For the text-containing cell, return its midpoint in [X, Y] coordinate format. 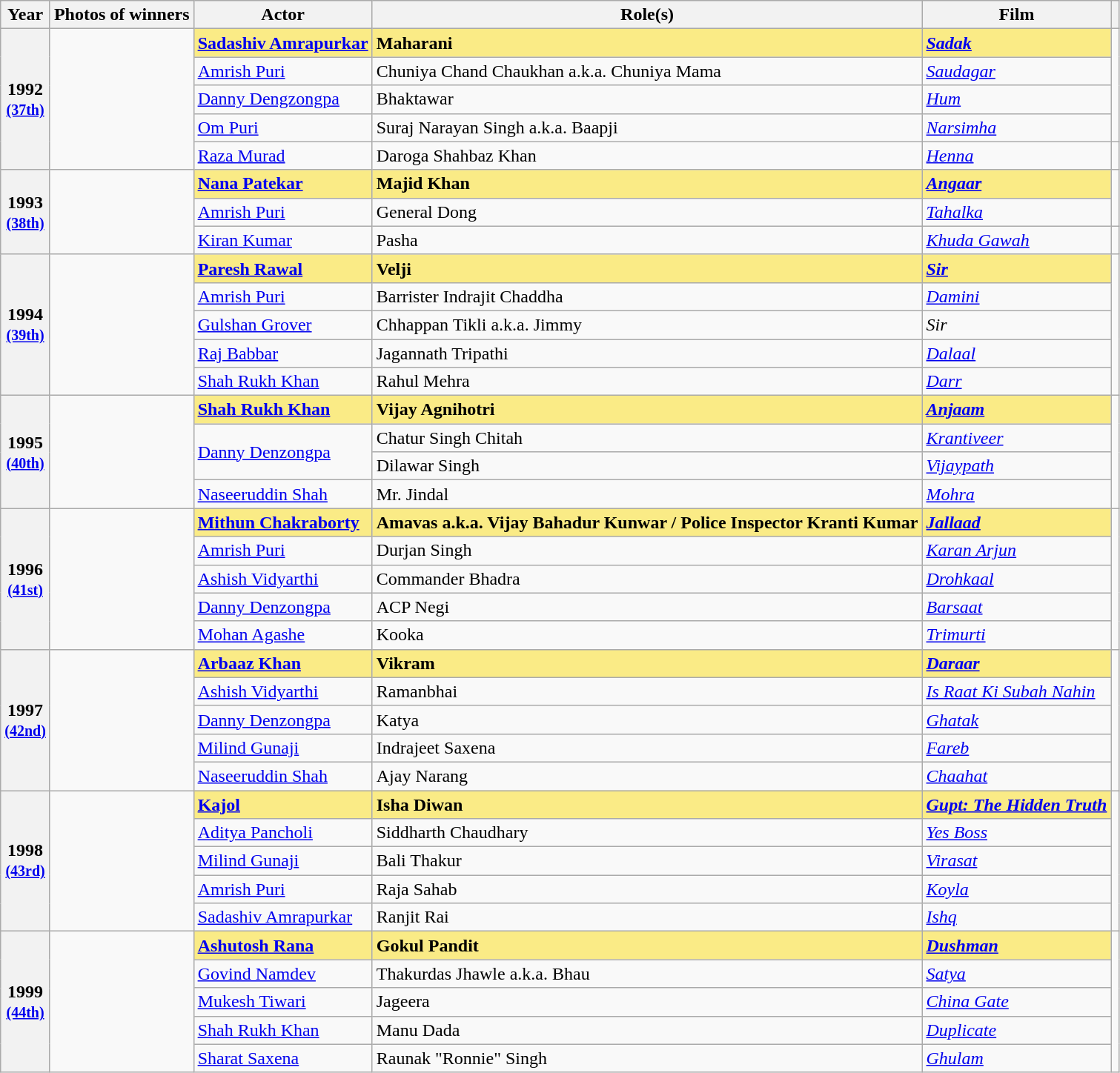
1993(38th) [25, 212]
Mithun Chakraborty [283, 522]
Commander Bhadra [647, 579]
1992(37th) [25, 99]
Darr [1017, 382]
Ghulam [1017, 1058]
Kajol [283, 804]
Majid Khan [647, 184]
Vijay Agnihotri [647, 410]
Chhappan Tikli a.k.a. Jimmy [647, 325]
Ghatak [1017, 720]
Duplicate [1017, 1030]
Sadak [1017, 43]
Indrajeet Saxena [647, 748]
Fareb [1017, 748]
Vijaypath [1017, 466]
Barsaat [1017, 607]
Manu Dada [647, 1030]
Henna [1017, 156]
1999(44th) [25, 1002]
Chuniya Chand Chaukhan a.k.a. Chuniya Mama [647, 71]
Drohkaal [1017, 579]
Dushman [1017, 946]
1996(41st) [25, 579]
Satya [1017, 974]
1995(40th) [25, 452]
1998(43rd) [25, 860]
Daraar [1017, 663]
Yes Boss [1017, 833]
Katya [647, 720]
Sharat Saxena [283, 1058]
Aditya Pancholi [283, 833]
Jagannath Tripathi [647, 353]
Khuda Gawah [1017, 240]
Raunak "Ronnie" Singh [647, 1058]
Saudagar [1017, 71]
Mohan Agashe [283, 635]
Trimurti [1017, 635]
Gupt: The Hidden Truth [1017, 804]
Chaahat [1017, 776]
Ishq [1017, 917]
Ashutosh Rana [283, 946]
Karan Arjun [1017, 551]
Om Puri [283, 127]
Jallaad [1017, 522]
Mohra [1017, 494]
Siddharth Chaudhary [647, 833]
Koyla [1017, 889]
Jageera [647, 1002]
Mr. Jindal [647, 494]
Gulshan Grover [283, 325]
Velji [647, 268]
Govind Namdev [283, 974]
Damini [1017, 296]
Thakurdas Jhawle a.k.a. Bhau [647, 974]
Narsimha [1017, 127]
Rahul Mehra [647, 382]
1994(39th) [25, 325]
Hum [1017, 99]
Arbaaz Khan [283, 663]
Chatur Singh Chitah [647, 438]
Actor [283, 15]
Dilawar Singh [647, 466]
Gokul Pandit [647, 946]
Virasat [1017, 861]
China Gate [1017, 1002]
Bali Thakur [647, 861]
Vikram [647, 663]
Isha Diwan [647, 804]
Photos of winners [122, 15]
Barrister Indrajit Chaddha [647, 296]
Kiran Kumar [283, 240]
Krantiveer [1017, 438]
Ramanbhai [647, 691]
Durjan Singh [647, 551]
Daroga Shahbaz Khan [647, 156]
Film [1017, 15]
Pasha [647, 240]
Amavas a.k.a. Vijay Bahadur Kunwar / Police Inspector Kranti Kumar [647, 522]
Kooka [647, 635]
Angaar [1017, 184]
Anjaam [1017, 410]
Maharani [647, 43]
Dalaal [1017, 353]
Ranjit Rai [647, 917]
Mukesh Tiwari [283, 1002]
Role(s) [647, 15]
ACP Negi [647, 607]
Nana Patekar [283, 184]
Raja Sahab [647, 889]
Suraj Narayan Singh a.k.a. Baapji [647, 127]
Raj Babbar [283, 353]
General Dong [647, 212]
Paresh Rawal [283, 268]
Bhaktawar [647, 99]
Raza Murad [283, 156]
1997(42nd) [25, 720]
Is Raat Ki Subah Nahin [1017, 691]
Tahalka [1017, 212]
Year [25, 15]
Danny Dengzongpa [283, 99]
Ajay Narang [647, 776]
